Identify which cell holds the provided text, then report its [x, y] central coordinate. 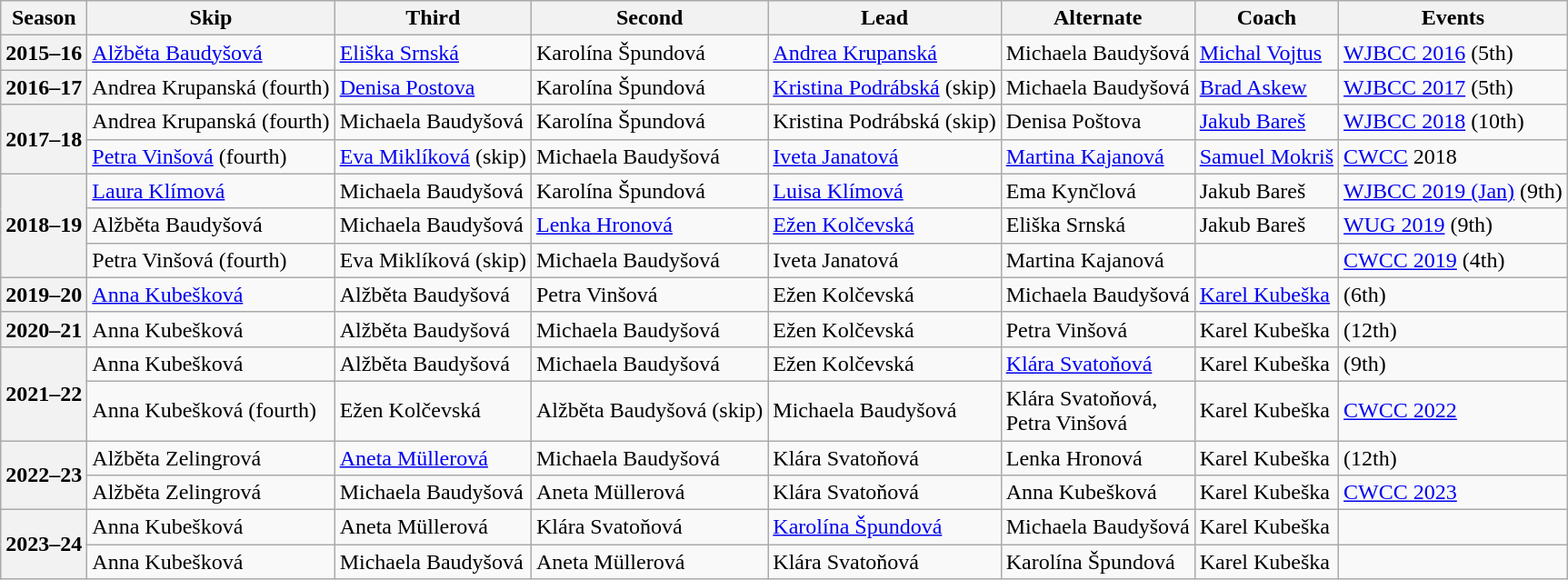
Andrea Krupanská [884, 53]
WJBCC 2018 (10th) [1453, 122]
Second [649, 18]
Alternate [1098, 18]
WUG 2019 (9th) [1453, 225]
WJBCC 2017 (5th) [1453, 87]
2015–16 [44, 53]
Klára Svatoňová,Petra Vinšová [1098, 411]
2019–20 [44, 295]
Events [1453, 18]
CWCC 2018 [1453, 156]
Ema Kynčlová [1098, 191]
2021–22 [44, 393]
Coach [1266, 18]
2017–18 [44, 139]
WJBCC 2016 (5th) [1453, 53]
Denisa Postova [433, 87]
Denisa Poštova [1098, 122]
Luisa Klímová [884, 191]
Anna Kubešková (fourth) [211, 411]
Michal Vojtus [1266, 53]
Laura Klímová [211, 191]
CWCC 2019 (4th) [1453, 260]
2020–21 [44, 329]
(6th) [1453, 295]
Skip [211, 18]
2018–19 [44, 225]
Alžběta Baudyšová (skip) [649, 411]
WJBCC 2019 (Jan) (9th) [1453, 191]
2023–24 [44, 545]
2022–23 [44, 475]
Samuel Mokriš [1266, 156]
Season [44, 18]
Lead [884, 18]
CWCC 2023 [1453, 493]
2016–17 [44, 87]
(9th) [1453, 364]
Third [433, 18]
CWCC 2022 [1453, 411]
Brad Askew [1266, 87]
